Detect which cell encompasses the target text, then output its [x, y] center coordinate. 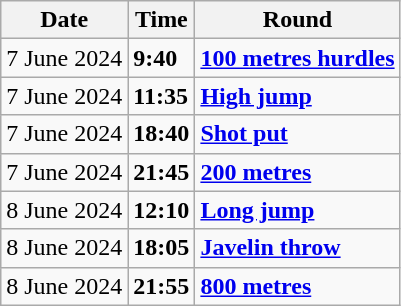
100 metres hurdles [298, 58]
18:40 [162, 134]
9:40 [162, 58]
Round [298, 20]
21:55 [162, 286]
800 metres [298, 286]
Shot put [298, 134]
21:45 [162, 172]
Date [64, 20]
High jump [298, 96]
12:10 [162, 210]
Time [162, 20]
200 metres [298, 172]
18:05 [162, 248]
11:35 [162, 96]
Long jump [298, 210]
Javelin throw [298, 248]
